Return [X, Y] of the center of cell containing provided text 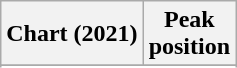
Chart (2021) [72, 34]
Peakposition [189, 34]
